Output the (X, Y) coordinate of the center of the cell containing the given text.  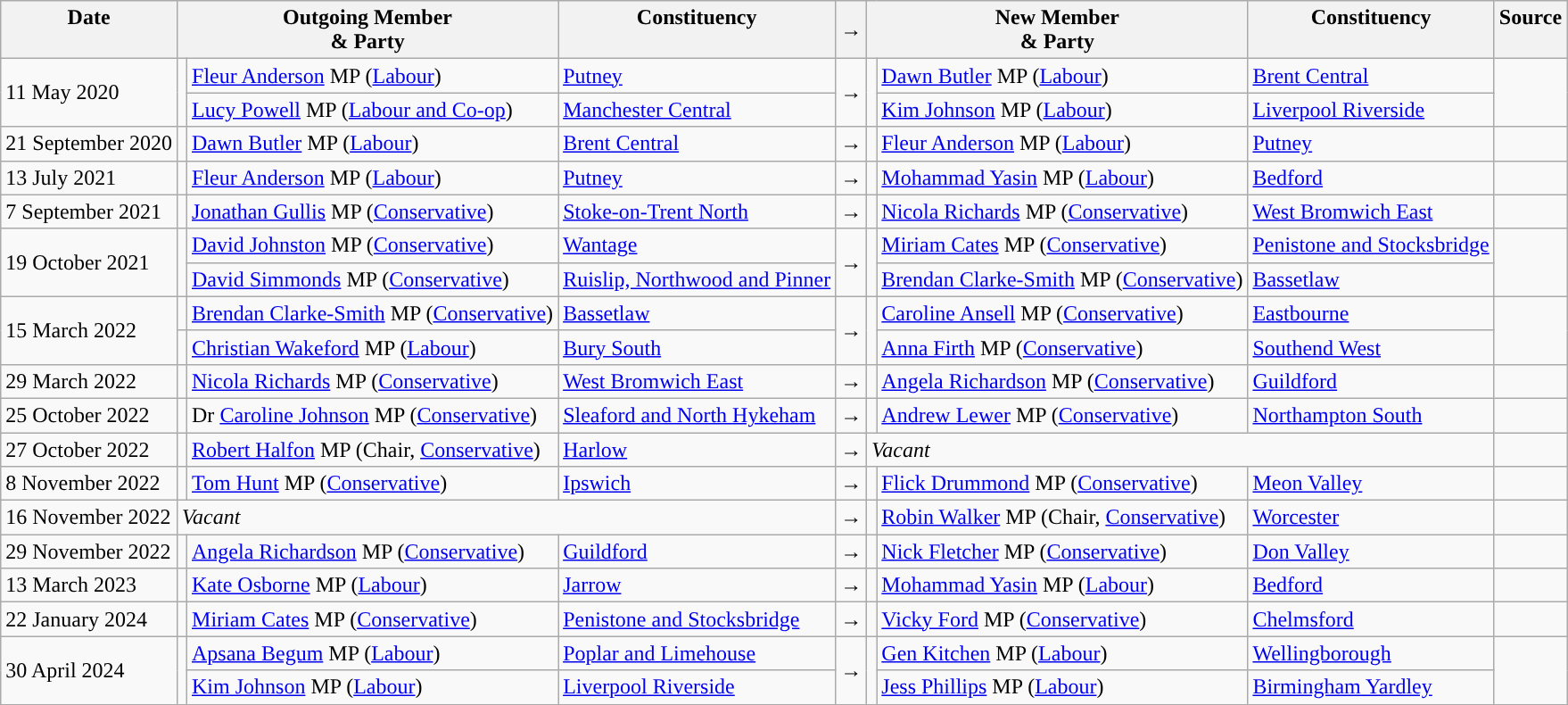
Don Valley (1371, 552)
Vicky Ford MP (Conservative) (1062, 619)
13 March 2023 (89, 585)
Lucy Powell MP (Labour and Co-op) (373, 110)
27 October 2022 (89, 449)
Birmingham Yardley (1371, 687)
Nick Fletcher MP (Conservative) (1062, 552)
29 November 2022 (89, 552)
13 July 2021 (89, 178)
29 March 2022 (89, 381)
Caroline Ansell MP (Conservative) (1062, 313)
David Johnston MP (Conservative) (373, 245)
16 November 2022 (89, 518)
Kate Osborne MP (Labour) (373, 585)
Ipswich (697, 484)
19 October 2021 (89, 262)
Source (1531, 30)
Andrew Lewer MP (Conservative) (1062, 415)
New Member& Party (1058, 30)
Tom Hunt MP (Conservative) (373, 484)
Sleaford and North Hykeham (697, 415)
Meon Valley (1371, 484)
Date (89, 30)
8 November 2022 (89, 484)
Jess Phillips MP (Labour) (1062, 687)
Eastbourne (1371, 313)
Christian Wakeford MP (Labour) (373, 347)
Wantage (697, 245)
Southend West (1371, 347)
Flick Drummond MP (Conservative) (1062, 484)
21 September 2020 (89, 144)
Jarrow (697, 585)
25 October 2022 (89, 415)
Ruislip, Northwood and Pinner (697, 279)
7 September 2021 (89, 211)
David Simmonds MP (Conservative) (373, 279)
Worcester (1371, 518)
Manchester Central (697, 110)
Outgoing Member& Party (367, 30)
Apsana Begum MP (Labour) (373, 653)
Dr Caroline Johnson MP (Conservative) (373, 415)
Jonathan Gullis MP (Conservative) (373, 211)
Stoke-on-Trent North (697, 211)
11 May 2020 (89, 93)
Robin Walker MP (Chair, Conservative) (1062, 518)
Chelmsford (1371, 619)
Robert Halfon MP (Chair, Conservative) (373, 449)
Wellingborough (1371, 653)
Anna Firth MP (Conservative) (1062, 347)
22 January 2024 (89, 619)
Northampton South (1371, 415)
15 March 2022 (89, 330)
30 April 2024 (89, 670)
Harlow (697, 449)
Bury South (697, 347)
Poplar and Limehouse (697, 653)
Gen Kitchen MP (Labour) (1062, 653)
